Output the (x, y) coordinate of the center of the cell containing the given text.  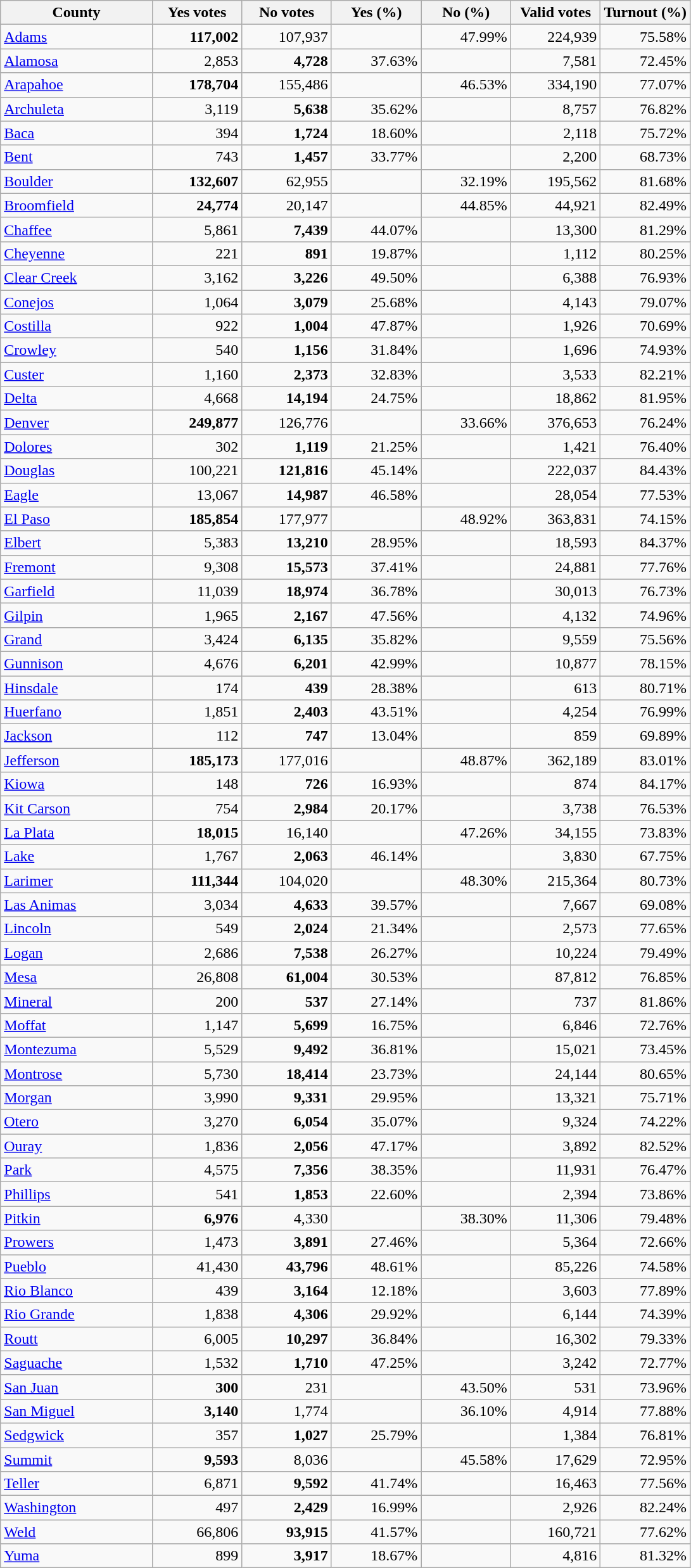
70.69% (645, 326)
74.58% (645, 1266)
46.14% (376, 857)
37.41% (376, 567)
Gunnison (77, 663)
6,144 (555, 1315)
Delta (77, 398)
200 (197, 1001)
1,965 (197, 615)
77.56% (645, 1484)
11,306 (555, 1218)
Mesa (77, 977)
9,308 (197, 567)
4,668 (197, 398)
5,529 (197, 1049)
18,862 (555, 398)
121,816 (287, 471)
33.77% (376, 157)
754 (197, 808)
24,881 (555, 567)
231 (287, 1387)
Otero (77, 1122)
36.10% (466, 1411)
79.48% (645, 1218)
74.39% (645, 1315)
47.17% (376, 1146)
3,892 (555, 1146)
1,724 (287, 133)
3,533 (555, 374)
47.25% (376, 1363)
6,201 (287, 663)
1,851 (197, 712)
16.99% (376, 1508)
24.75% (376, 398)
66,806 (197, 1532)
69.89% (645, 736)
46.53% (466, 85)
24,144 (555, 1074)
81.95% (645, 398)
300 (197, 1387)
13,321 (555, 1098)
18,015 (197, 832)
5,364 (555, 1242)
Costilla (77, 326)
155,486 (287, 85)
74.15% (645, 519)
160,721 (555, 1532)
13.04% (376, 736)
Alamosa (77, 61)
80.25% (645, 253)
Douglas (77, 471)
Gilpin (77, 615)
18,414 (287, 1074)
497 (197, 1508)
15,021 (555, 1049)
Morgan (77, 1098)
6,005 (197, 1339)
67.75% (645, 857)
111,344 (197, 881)
1,767 (197, 857)
4,254 (555, 712)
Baca (77, 133)
Chaffee (77, 229)
3,226 (287, 277)
537 (287, 1001)
17,629 (555, 1459)
5,638 (287, 109)
48.92% (466, 519)
3,424 (197, 639)
1,457 (287, 157)
891 (287, 253)
8,036 (287, 1459)
743 (197, 157)
No votes (287, 13)
78.15% (645, 663)
10,224 (555, 953)
107,937 (287, 37)
Montrose (77, 1074)
376,653 (555, 423)
4,330 (287, 1218)
79.07% (645, 302)
3,990 (197, 1098)
Cheyenne (77, 253)
28,054 (555, 495)
4,816 (555, 1556)
3,164 (287, 1291)
1,064 (197, 302)
61,004 (287, 977)
23.73% (376, 1074)
16,463 (555, 1484)
Phillips (77, 1194)
76.47% (645, 1170)
Hinsdale (77, 687)
1,853 (287, 1194)
Montezuma (77, 1049)
Park (77, 1170)
5,383 (197, 543)
531 (555, 1387)
75.72% (645, 133)
1,384 (555, 1435)
3,738 (555, 808)
46.58% (376, 495)
16.93% (376, 784)
3,830 (555, 857)
El Paso (77, 519)
36.81% (376, 1049)
Kit Carson (77, 808)
76.93% (645, 277)
84.17% (645, 784)
4,575 (197, 1170)
178,704 (197, 85)
104,020 (287, 881)
76.73% (645, 591)
77.65% (645, 929)
48.87% (466, 760)
39.57% (376, 905)
San Miguel (77, 1411)
Conejos (77, 302)
47.87% (376, 326)
Yes (%) (376, 13)
540 (197, 350)
1,156 (287, 350)
82.21% (645, 374)
Adams (77, 37)
Boulder (77, 181)
1,836 (197, 1146)
1,532 (197, 1363)
9,593 (197, 1459)
126,776 (287, 423)
77.76% (645, 567)
222,037 (555, 471)
922 (197, 326)
La Plata (77, 832)
4,728 (287, 61)
18,974 (287, 591)
72.95% (645, 1459)
Summit (77, 1459)
76.85% (645, 977)
44.85% (466, 205)
Clear Creek (77, 277)
9,324 (555, 1122)
334,190 (555, 85)
Eagle (77, 495)
26,808 (197, 977)
6,976 (197, 1218)
37.63% (376, 61)
357 (197, 1435)
10,297 (287, 1339)
Elbert (77, 543)
68.73% (645, 157)
215,364 (555, 881)
72.76% (645, 1025)
77.62% (645, 1532)
9,559 (555, 639)
75.58% (645, 37)
9,331 (287, 1098)
Huerfano (77, 712)
83.01% (645, 760)
28.95% (376, 543)
18,593 (555, 543)
48.61% (376, 1266)
18.67% (376, 1556)
41.57% (376, 1532)
13,300 (555, 229)
21.34% (376, 929)
9,492 (287, 1049)
Lake (77, 857)
Weld (77, 1532)
148 (197, 784)
Moffat (77, 1025)
3,034 (197, 905)
Mineral (77, 1001)
1,473 (197, 1242)
72.77% (645, 1363)
No (%) (466, 13)
Las Animas (77, 905)
4,914 (555, 1411)
44.07% (376, 229)
1,112 (555, 253)
1,119 (287, 447)
Broomfield (77, 205)
Custer (77, 374)
394 (197, 133)
117,002 (197, 37)
Pueblo (77, 1266)
79.49% (645, 953)
Saguache (77, 1363)
76.53% (645, 808)
1,147 (197, 1025)
81.32% (645, 1556)
4,676 (197, 663)
195,562 (555, 181)
81.86% (645, 1001)
Garfield (77, 591)
73.96% (645, 1387)
Jackson (77, 736)
224,939 (555, 37)
Rio Blanco (77, 1291)
27.46% (376, 1242)
177,977 (287, 519)
82.24% (645, 1508)
36.78% (376, 591)
20,147 (287, 205)
Sedgwick (77, 1435)
14,987 (287, 495)
11,039 (197, 591)
16.75% (376, 1025)
81.29% (645, 229)
74.93% (645, 350)
7,538 (287, 953)
38.30% (466, 1218)
2,926 (555, 1508)
174 (197, 687)
41,430 (197, 1266)
62,955 (287, 181)
43,796 (287, 1266)
43.50% (466, 1387)
249,877 (197, 423)
25.79% (376, 1435)
82.49% (645, 205)
363,831 (555, 519)
Routt (77, 1339)
10,877 (555, 663)
4,306 (287, 1315)
24,774 (197, 205)
Crowley (77, 350)
30.53% (376, 977)
6,388 (555, 277)
87,812 (555, 977)
4,143 (555, 302)
80.73% (645, 881)
3,140 (197, 1411)
Lincoln (77, 929)
362,189 (555, 760)
69.08% (645, 905)
73.83% (645, 832)
43.51% (376, 712)
221 (197, 253)
76.40% (645, 447)
Pitkin (77, 1218)
49.50% (376, 277)
2,167 (287, 615)
3,603 (555, 1291)
132,607 (197, 181)
3,119 (197, 109)
2,024 (287, 929)
Teller (77, 1484)
Fremont (77, 567)
1,926 (555, 326)
74.96% (645, 615)
77.89% (645, 1291)
Denver (77, 423)
79.33% (645, 1339)
899 (197, 1556)
1,838 (197, 1315)
2,573 (555, 929)
3,079 (287, 302)
77.88% (645, 1411)
Arapahoe (77, 85)
Grand (77, 639)
18.60% (376, 133)
Kiowa (77, 784)
26.27% (376, 953)
1,774 (287, 1411)
1,004 (287, 326)
30,013 (555, 591)
19.87% (376, 253)
82.52% (645, 1146)
737 (555, 1001)
45.14% (376, 471)
6,846 (555, 1025)
38.35% (376, 1170)
2,686 (197, 953)
7,581 (555, 61)
Yuma (77, 1556)
6,135 (287, 639)
76.99% (645, 712)
Turnout (%) (645, 13)
Archuleta (77, 109)
72.45% (645, 61)
32.83% (376, 374)
6,054 (287, 1122)
9,592 (287, 1484)
16,140 (287, 832)
2,373 (287, 374)
74.22% (645, 1122)
21.25% (376, 447)
35.82% (376, 639)
33.66% (466, 423)
112 (197, 736)
35.62% (376, 109)
2,394 (555, 1194)
42.99% (376, 663)
1,027 (287, 1435)
72.66% (645, 1242)
47.56% (376, 615)
874 (555, 784)
15,573 (287, 567)
Rio Grande (77, 1315)
2,118 (555, 133)
Jefferson (77, 760)
76.24% (645, 423)
27.14% (376, 1001)
16,302 (555, 1339)
2,056 (287, 1146)
29.95% (376, 1098)
2,429 (287, 1508)
2,403 (287, 712)
3,891 (287, 1242)
859 (555, 736)
1,160 (197, 374)
84.37% (645, 543)
7,667 (555, 905)
Logan (77, 953)
14,194 (287, 398)
2,984 (287, 808)
Washington (77, 1508)
726 (287, 784)
85,226 (555, 1266)
73.45% (645, 1049)
41.74% (376, 1484)
29.92% (376, 1315)
2,853 (197, 61)
76.81% (645, 1435)
12.18% (376, 1291)
747 (287, 736)
75.71% (645, 1098)
84.43% (645, 471)
1,710 (287, 1363)
75.56% (645, 639)
31.84% (376, 350)
28.38% (376, 687)
100,221 (197, 471)
Ouray (77, 1146)
4,633 (287, 905)
5,861 (197, 229)
Prowers (77, 1242)
5,730 (197, 1074)
93,915 (287, 1532)
San Juan (77, 1387)
3,242 (555, 1363)
80.71% (645, 687)
3,270 (197, 1122)
77.53% (645, 495)
7,356 (287, 1170)
47.26% (466, 832)
48.30% (466, 881)
7,439 (287, 229)
35.07% (376, 1122)
185,854 (197, 519)
4,132 (555, 615)
13,210 (287, 543)
1,421 (555, 447)
6,871 (197, 1484)
73.86% (645, 1194)
613 (555, 687)
185,173 (197, 760)
8,757 (555, 109)
47.99% (466, 37)
2,200 (555, 157)
22.60% (376, 1194)
549 (197, 929)
302 (197, 447)
13,067 (197, 495)
45.58% (466, 1459)
177,016 (287, 760)
5,699 (287, 1025)
1,696 (555, 350)
3,917 (287, 1556)
Yes votes (197, 13)
25.68% (376, 302)
County (77, 13)
3,162 (197, 277)
77.07% (645, 85)
Dolores (77, 447)
32.19% (466, 181)
Bent (77, 157)
11,931 (555, 1170)
Valid votes (555, 13)
44,921 (555, 205)
80.65% (645, 1074)
81.68% (645, 181)
541 (197, 1194)
2,063 (287, 857)
36.84% (376, 1339)
76.82% (645, 109)
34,155 (555, 832)
Larimer (77, 881)
20.17% (376, 808)
